Capture the cell that displays the provided text and extract its [X, Y] central coordinate. 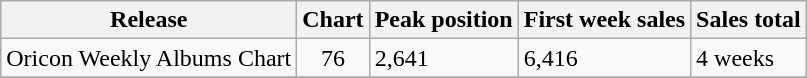
Sales total [749, 20]
Release [149, 20]
Oricon Weekly Albums Chart [149, 58]
4 weeks [749, 58]
76 [333, 58]
6,416 [604, 58]
Chart [333, 20]
First week sales [604, 20]
2,641 [444, 58]
Peak position [444, 20]
